Locate the cell with the specified text and output its (x, y) center coordinate. 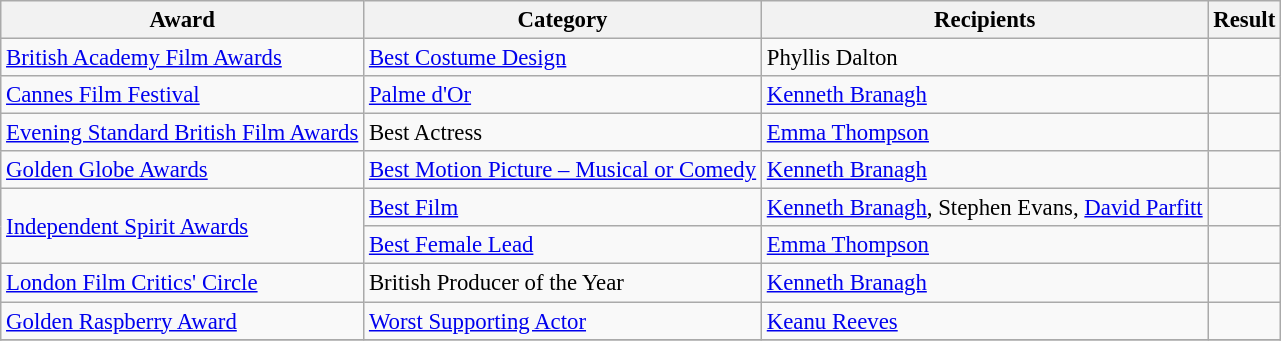
Best Motion Picture – Musical or Comedy (563, 170)
Cannes Film Festival (182, 95)
British Academy Film Awards (182, 58)
British Producer of the Year (563, 283)
Phyllis Dalton (984, 58)
Worst Supporting Actor (563, 321)
Palme d'Or (563, 95)
Award (182, 20)
Best Film (563, 208)
Result (1244, 20)
Kenneth Branagh, Stephen Evans, David Parfitt (984, 208)
Keanu Reeves (984, 321)
Independent Spirit Awards (182, 226)
Recipients (984, 20)
Best Actress (563, 133)
Best Female Lead (563, 245)
Category (563, 20)
Best Costume Design (563, 58)
London Film Critics' Circle (182, 283)
Evening Standard British Film Awards (182, 133)
Golden Globe Awards (182, 170)
Golden Raspberry Award (182, 321)
